Return [X, Y] of the center of cell containing provided text 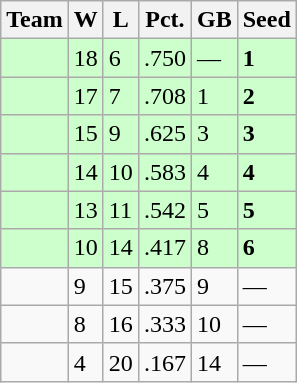
16 [120, 324]
.167 [164, 362]
L [120, 20]
.625 [164, 134]
17 [86, 96]
.583 [164, 172]
20 [120, 362]
Team [35, 20]
7 [120, 96]
.417 [164, 248]
.542 [164, 210]
.375 [164, 286]
.333 [164, 324]
W [86, 20]
18 [86, 58]
Seed [266, 20]
11 [120, 210]
Pct. [164, 20]
.750 [164, 58]
13 [86, 210]
2 [266, 96]
GB [214, 20]
.708 [164, 96]
